Capture the cell that displays the provided text and extract its (x, y) central coordinate. 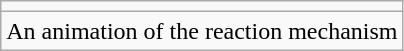
An animation of the reaction mechanism (202, 31)
